Return the [X, Y] coordinate for the center point of the cell that contains the specified text.  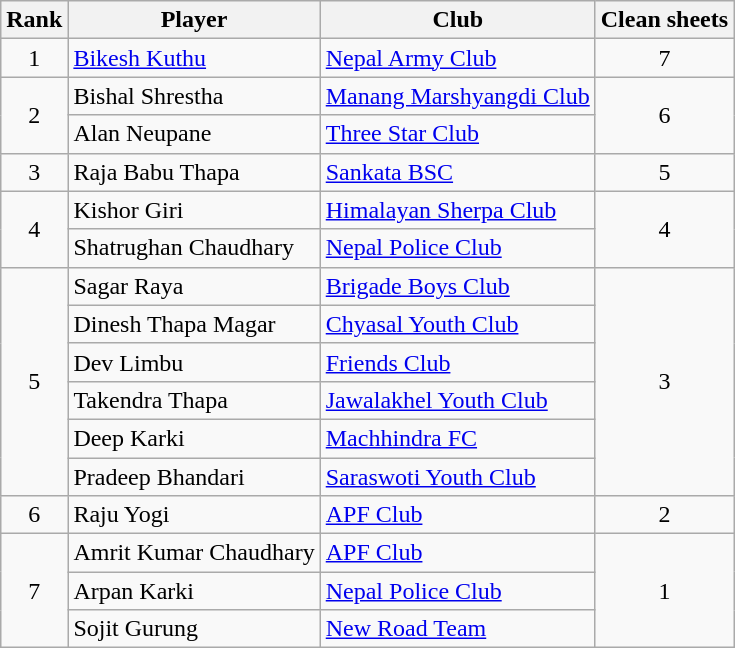
Takendra Thapa [194, 400]
Himalayan Sherpa Club [458, 210]
New Road Team [458, 629]
Sojit Gurung [194, 629]
Kishor Giri [194, 210]
Player [194, 20]
Pradeep Bhandari [194, 477]
Nepal Army Club [458, 58]
Three Star Club [458, 134]
Jawalakhel Youth Club [458, 400]
Shatrughan Chaudhary [194, 248]
Sagar Raya [194, 286]
Alan Neupane [194, 134]
Sankata BSC [458, 172]
Amrit Kumar Chaudhary [194, 553]
Chyasal Youth Club [458, 324]
Machhindra FC [458, 438]
Arpan Karki [194, 591]
Friends Club [458, 362]
Club [458, 20]
Dev Limbu [194, 362]
Raju Yogi [194, 515]
Bikesh Kuthu [194, 58]
Raja Babu Thapa [194, 172]
Saraswoti Youth Club [458, 477]
Bishal Shrestha [194, 96]
Clean sheets [664, 20]
Deep Karki [194, 438]
Manang Marshyangdi Club [458, 96]
Brigade Boys Club [458, 286]
Rank [34, 20]
Dinesh Thapa Magar [194, 324]
